Pinpoint the cell where the given text exists, returning its [X, Y] midpoint coordinate. 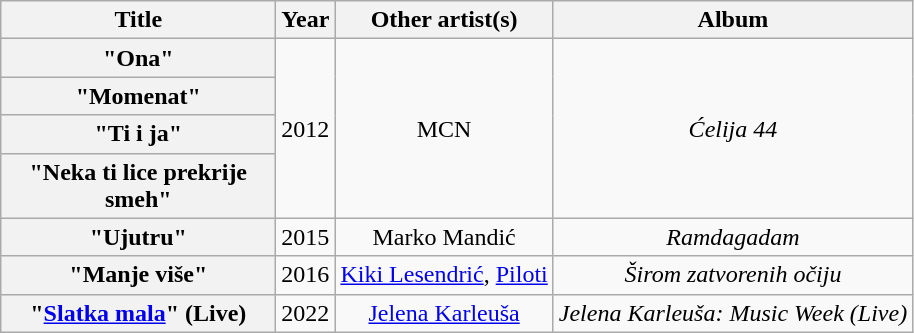
"Ti i ja" [138, 134]
Marko Mandić [444, 237]
MCN [444, 128]
"Neka ti lice prekrije smeh" [138, 186]
"Momenat" [138, 96]
2015 [306, 237]
"Ona" [138, 58]
Album [732, 20]
2012 [306, 128]
Year [306, 20]
Ćelija 44 [732, 128]
"Slatka mala" (Live) [138, 313]
Title [138, 20]
Ramdagadam [732, 237]
Jelena Karleuša [444, 313]
"Ujutru" [138, 237]
Jelena Karleuša: Music Week (Live) [732, 313]
Kiki Lesendrić, Piloti [444, 275]
2016 [306, 275]
2022 [306, 313]
Širom zatvorenih očiju [732, 275]
Other artist(s) [444, 20]
"Manje više" [138, 275]
